Return [X, Y] of the center of cell containing provided text 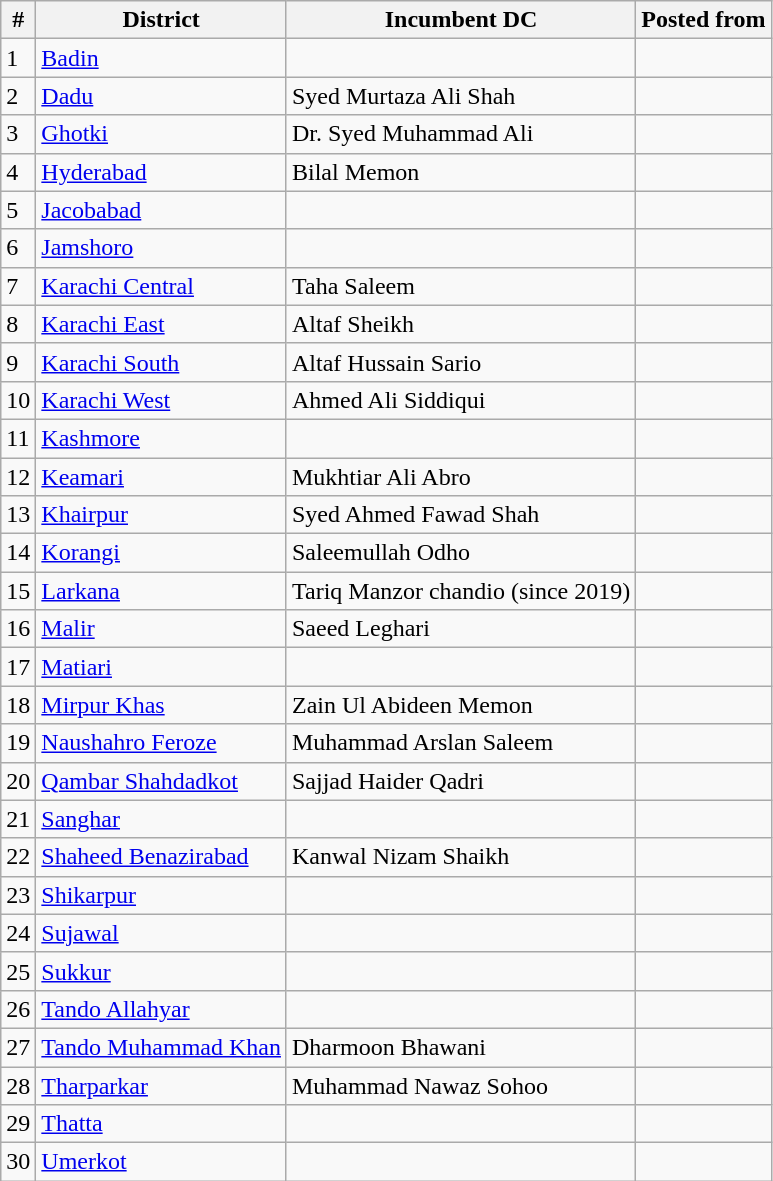
25 [18, 971]
Ghotki [162, 134]
2 [18, 96]
12 [18, 477]
18 [18, 705]
Syed Ahmed Fawad Shah [460, 515]
Posted from [704, 20]
6 [18, 248]
Saeed Leghari [460, 629]
Hyderabad [162, 172]
Larkana [162, 591]
26 [18, 1009]
Muhammad Arslan Saleem [460, 743]
28 [18, 1085]
Tharparkar [162, 1085]
8 [18, 324]
10 [18, 400]
Incumbent DC [460, 20]
5 [18, 210]
Jacobabad [162, 210]
Dr. Syed Muhammad Ali [460, 134]
Mukhtiar Ali Abro [460, 477]
Mirpur Khas [162, 705]
Qambar Shahdadkot [162, 781]
11 [18, 438]
Kashmore [162, 438]
Ahmed Ali Siddiqui [460, 400]
Sajjad Haider Qadri [460, 781]
21 [18, 819]
Saleemullah Odho [460, 553]
Tando Muhammad Khan [162, 1047]
Dadu [162, 96]
Thatta [162, 1124]
# [18, 20]
Korangi [162, 553]
Umerkot [162, 1162]
17 [18, 667]
23 [18, 895]
9 [18, 362]
Malir [162, 629]
Khairpur [162, 515]
Matiari [162, 667]
Muhammad Nawaz Sohoo [460, 1085]
Altaf Hussain Sario [460, 362]
15 [18, 591]
Zain Ul Abideen Memon [460, 705]
District [162, 20]
Karachi Central [162, 286]
19 [18, 743]
Karachi East [162, 324]
1 [18, 58]
Karachi South [162, 362]
24 [18, 933]
Jamshoro [162, 248]
13 [18, 515]
3 [18, 134]
30 [18, 1162]
Naushahro Feroze [162, 743]
Sujawal [162, 933]
Shikarpur [162, 895]
Keamari [162, 477]
Tariq Manzor chandio (since 2019) [460, 591]
20 [18, 781]
Sanghar [162, 819]
Sukkur [162, 971]
Taha Saleem [460, 286]
Tando Allahyar [162, 1009]
16 [18, 629]
Dharmoon Bhawani [460, 1047]
27 [18, 1047]
Shaheed Benazirabad [162, 857]
14 [18, 553]
Altaf Sheikh [460, 324]
Syed Murtaza Ali Shah [460, 96]
Badin [162, 58]
4 [18, 172]
7 [18, 286]
Bilal Memon [460, 172]
29 [18, 1124]
Karachi West [162, 400]
22 [18, 857]
Kanwal Nizam Shaikh [460, 857]
